Determine the [X, Y] coordinate at the center of the cell enclosing the given text.  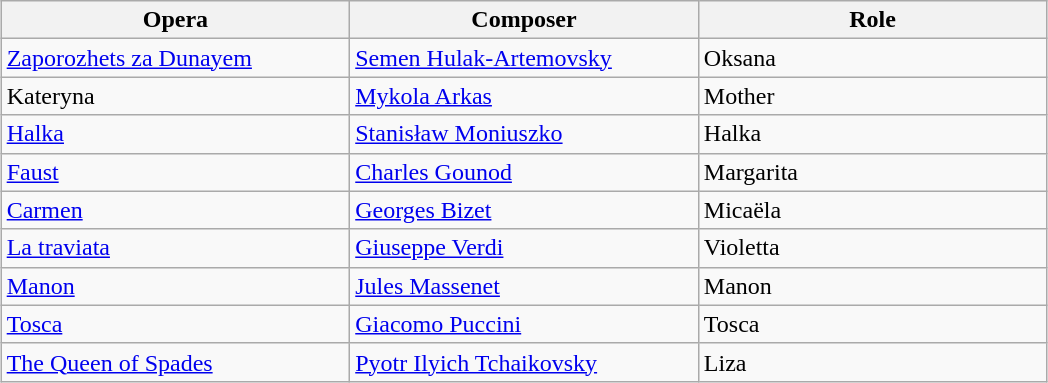
Carmen [176, 210]
Margarita [872, 172]
Kateryna [176, 96]
Opera [176, 20]
Oksana [872, 58]
Composer [524, 20]
Charles Gounod [524, 172]
La traviata [176, 248]
Micaëla [872, 210]
Mother [872, 96]
Role [872, 20]
Semen Hulak-Artemovsky [524, 58]
Liza [872, 362]
The Queen of Spades [176, 362]
Giacomo Puccini [524, 324]
Giuseppe Verdi [524, 248]
Stanisław Moniuszko [524, 134]
Faust [176, 172]
Zaporozhets za Dunayem [176, 58]
Mykola Arkas [524, 96]
Violetta [872, 248]
Pyotr Ilyich Tchaikovsky [524, 362]
Jules Massenet [524, 286]
Georges Bizet [524, 210]
